Identify which cell holds the provided text, then report its [x, y] central coordinate. 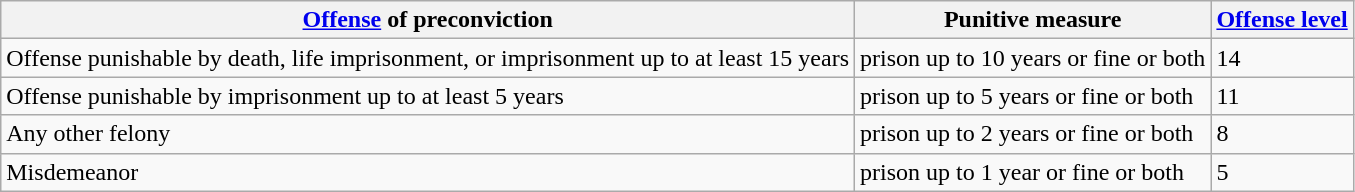
Misdemeanor [428, 172]
Any other felony [428, 134]
Offense punishable by imprisonment up to at least 5 years [428, 96]
Offense punishable by death, life imprisonment, or imprisonment up to at least 15 years [428, 58]
11 [1282, 96]
Offense of preconviction [428, 20]
14 [1282, 58]
prison up to 10 years or fine or both [1033, 58]
5 [1282, 172]
prison up to 2 years or fine or both [1033, 134]
Offense level [1282, 20]
8 [1282, 134]
prison up to 5 years or fine or both [1033, 96]
Punitive measure [1033, 20]
prison up to 1 year or fine or both [1033, 172]
